Locate the cell with the specified text and output its [X, Y] center coordinate. 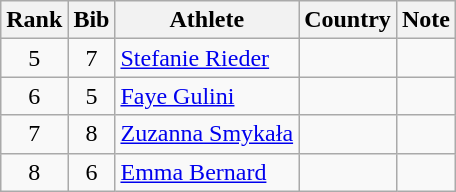
Emma Bernard [207, 172]
Note [426, 20]
Rank [34, 20]
Faye Gulini [207, 96]
Stefanie Rieder [207, 58]
Country [348, 20]
Athlete [207, 20]
Zuzanna Smykała [207, 134]
Bib [92, 20]
